Search for the cell housing the specified text and yield its [X, Y] center coordinate. 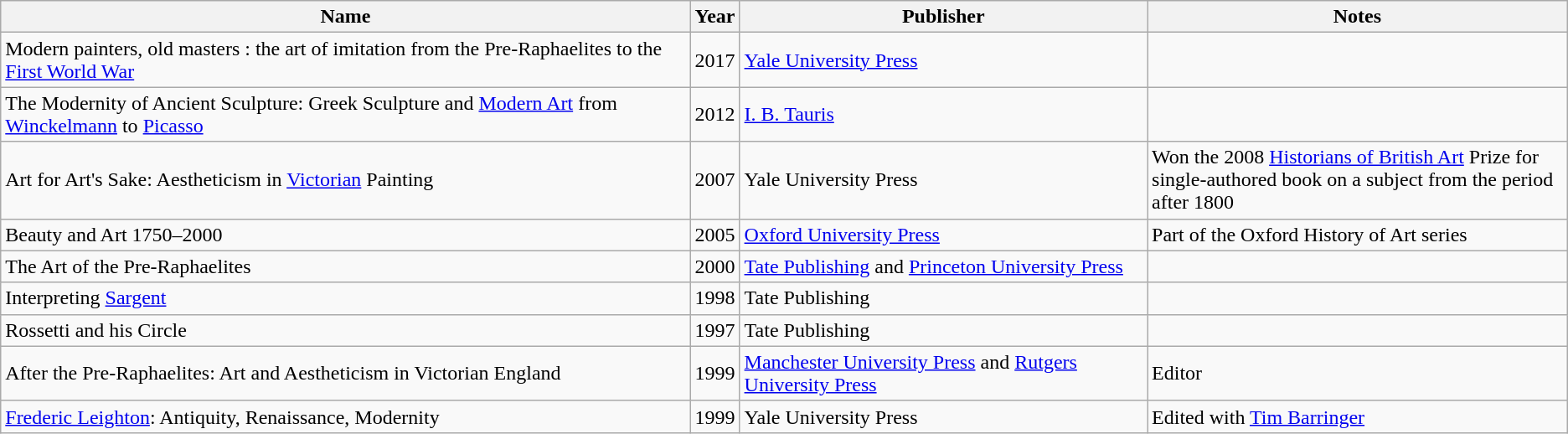
Publisher [943, 17]
2017 [715, 60]
Modern painters, old masters : the art of imitation from the Pre-Raphaelites to the First World War [345, 60]
Notes [1358, 17]
2005 [715, 235]
Manchester University Press and Rutgers University Press [943, 374]
Year [715, 17]
Tate Publishing and Princeton University Press [943, 266]
2007 [715, 180]
After the Pre-Raphaelites: Art and Aestheticism in Victorian England [345, 374]
1998 [715, 298]
2012 [715, 114]
Won the 2008 Historians of British Art Prize for single-authored book on a subject from the period after 1800 [1358, 180]
1997 [715, 330]
Edited with Tim Barringer [1358, 416]
2000 [715, 266]
Frederic Leighton: Antiquity, Renaissance, Modernity [345, 416]
Interpreting Sargent [345, 298]
Oxford University Press [943, 235]
Name [345, 17]
Rossetti and his Circle [345, 330]
Beauty and Art 1750–2000 [345, 235]
Art for Art's Sake: Aestheticism in Victorian Painting [345, 180]
I. B. Tauris [943, 114]
The Art of the Pre-Raphaelites [345, 266]
The Modernity of Ancient Sculpture: Greek Sculpture and Modern Art from Winckelmann to Picasso [345, 114]
Editor [1358, 374]
Part of the Oxford History of Art series [1358, 235]
